Scan for the cell matching the given text and deliver its (x, y) coordinate at center. 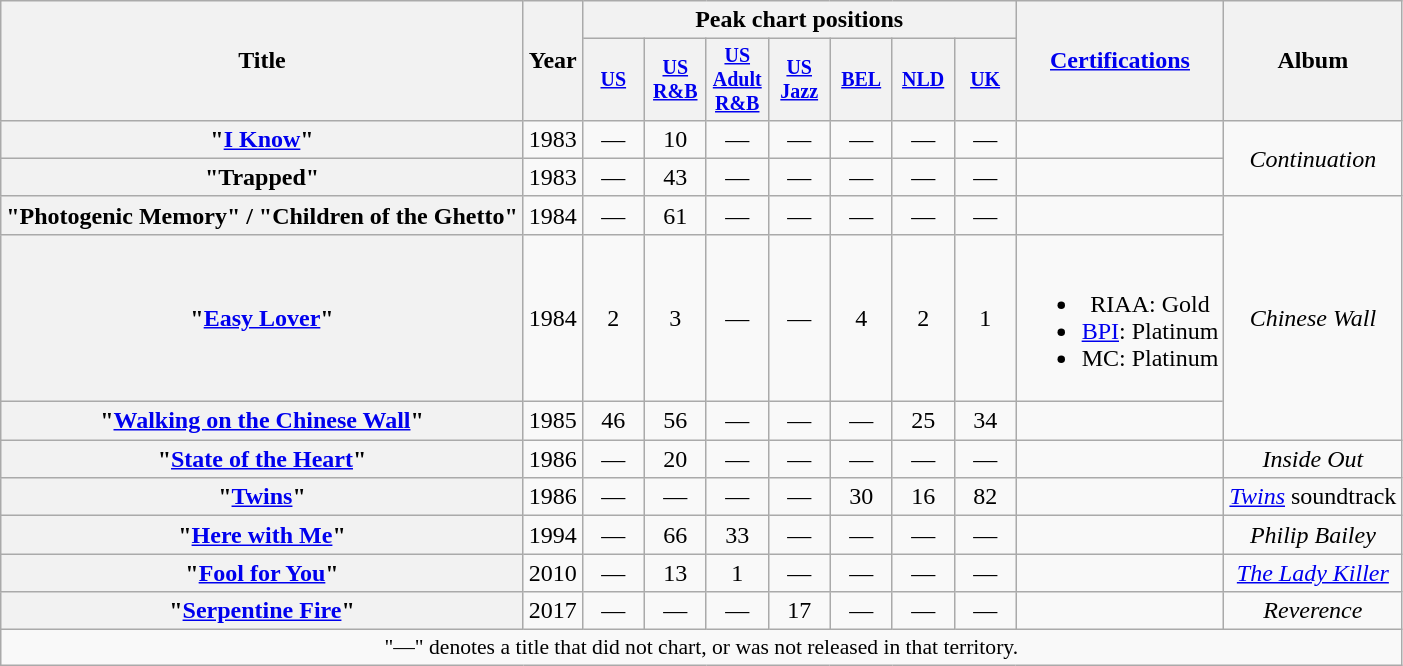
33 (737, 535)
"Serpentine Fire" (262, 611)
"Trapped" (262, 177)
Album (1313, 61)
"—" denotes a title that did not chart, or was not released in that territory. (702, 648)
"Easy Lover" (262, 318)
16 (923, 497)
17 (799, 611)
Peak chart positions (799, 20)
34 (985, 421)
Inside Out (1313, 459)
Year (552, 61)
US Adult R&B (737, 80)
46 (613, 421)
Reverence (1313, 611)
30 (861, 497)
20 (675, 459)
"Twins" (262, 497)
43 (675, 177)
US Jazz (799, 80)
4 (861, 318)
Certifications (1120, 61)
UK (985, 80)
"State of the Heart" (262, 459)
"Here with Me" (262, 535)
82 (985, 497)
56 (675, 421)
13 (675, 573)
10 (675, 139)
2017 (552, 611)
25 (923, 421)
Chinese Wall (1313, 318)
66 (675, 535)
"Fool for You" (262, 573)
"Photogenic Memory" / "Children of the Ghetto" (262, 215)
RIAA: GoldBPI: PlatinumMC: Platinum (1120, 318)
US (613, 80)
Title (262, 61)
Continuation (1313, 158)
1985 (552, 421)
61 (675, 215)
3 (675, 318)
"Walking on the Chinese Wall" (262, 421)
The Lady Killer (1313, 573)
US R&B (675, 80)
BEL (861, 80)
NLD (923, 80)
2010 (552, 573)
Twins soundtrack (1313, 497)
1994 (552, 535)
"I Know" (262, 139)
Philip Bailey (1313, 535)
